Pinpoint the cell where the given text exists, returning its [x, y] midpoint coordinate. 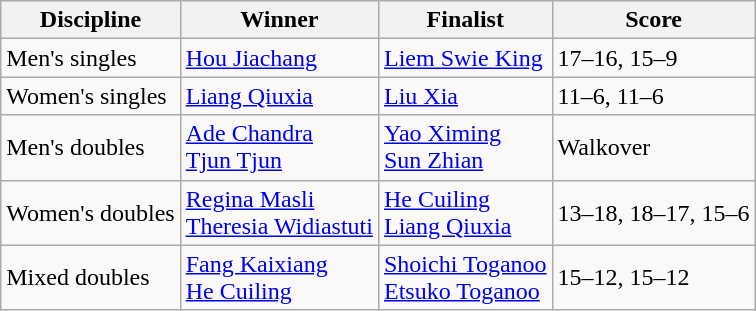
Fang Kaixiang He Cuiling [279, 278]
Shoichi Toganoo Etsuko Toganoo [465, 278]
15–12, 15–12 [654, 278]
Discipline [90, 20]
17–16, 15–9 [654, 58]
Mixed doubles [90, 278]
Regina Masli Theresia Widiastuti [279, 212]
Winner [279, 20]
Liem Swie King [465, 58]
Score [654, 20]
Yao Ximing Sun Zhian [465, 148]
Ade Chandra Tjun Tjun [279, 148]
13–18, 18–17, 15–6 [654, 212]
He Cuiling Liang Qiuxia [465, 212]
Hou Jiachang [279, 58]
Women's singles [90, 96]
Men's doubles [90, 148]
Liang Qiuxia [279, 96]
Men's singles [90, 58]
11–6, 11–6 [654, 96]
Liu Xia [465, 96]
Finalist [465, 20]
Walkover [654, 148]
Women's doubles [90, 212]
